Output the [X, Y] coordinate of the center of the cell containing the given text.  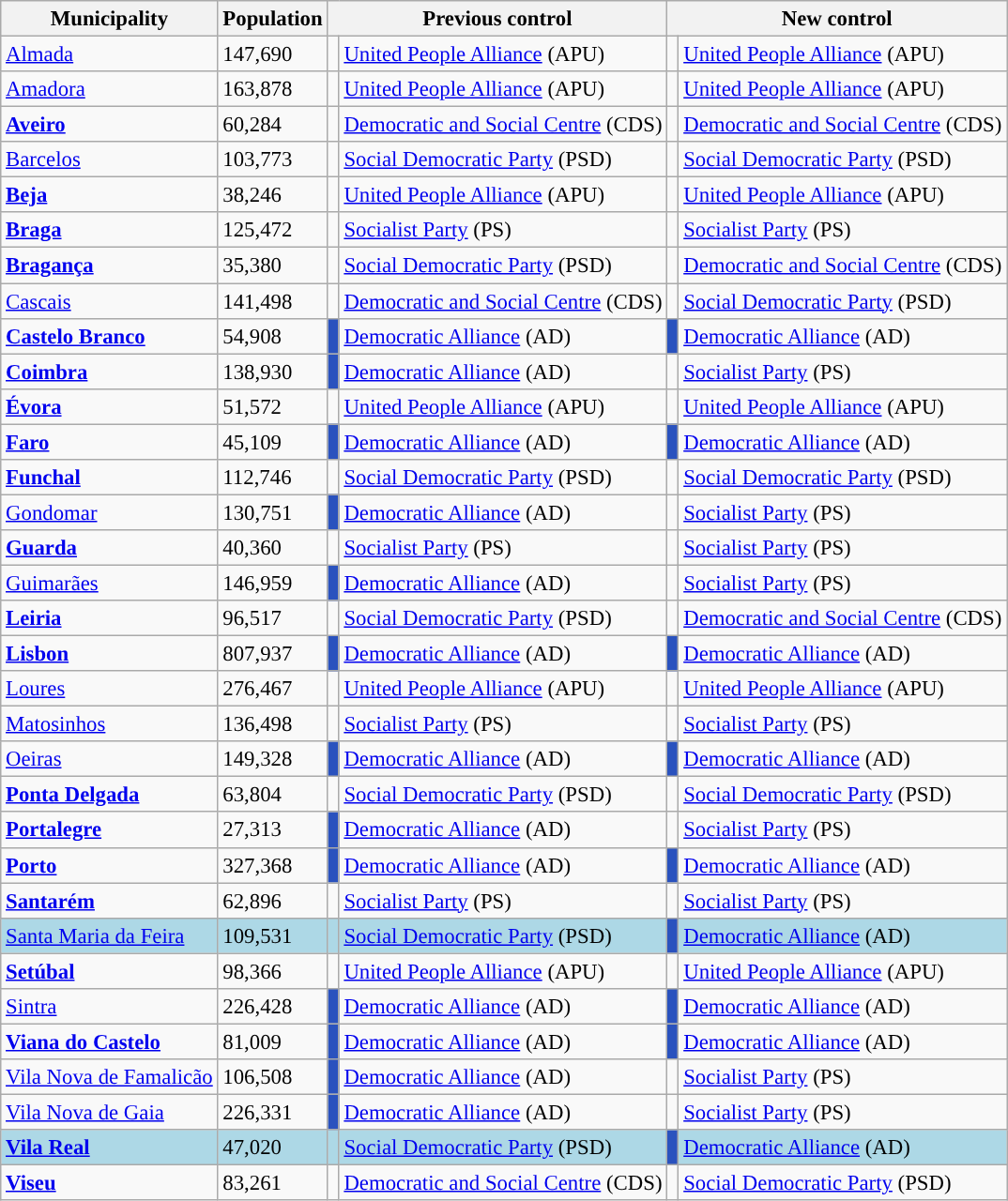
Castelo Branco [109, 336]
Guarda [109, 548]
106,508 [272, 1077]
45,109 [272, 442]
63,804 [272, 795]
Viana do Castelo [109, 1041]
Santarém [109, 901]
Setúbal [109, 971]
98,366 [272, 971]
New control [837, 19]
Population [272, 19]
Santa Maria da Feira [109, 935]
Funchal [109, 478]
81,009 [272, 1041]
Oeiras [109, 759]
Sintra [109, 1007]
147,690 [272, 54]
226,428 [272, 1007]
Viseu [109, 1183]
138,930 [272, 372]
Coimbra [109, 372]
Amadora [109, 89]
130,751 [272, 512]
Guimarães [109, 583]
Matosinhos [109, 724]
62,896 [272, 901]
Leiria [109, 618]
Faro [109, 442]
276,467 [272, 689]
Porto [109, 865]
Loures [109, 689]
Portalegre [109, 830]
146,959 [272, 583]
38,246 [272, 195]
51,572 [272, 406]
163,878 [272, 89]
103,773 [272, 160]
Bragança [109, 266]
Municipality [109, 19]
Vila Real [109, 1148]
83,261 [272, 1183]
47,020 [272, 1148]
40,360 [272, 548]
Aveiro [109, 125]
Braga [109, 230]
Beja [109, 195]
226,331 [272, 1112]
149,328 [272, 759]
Vila Nova de Famalicão [109, 1077]
109,531 [272, 935]
Vila Nova de Gaia [109, 1112]
Cascais [109, 301]
Ponta Delgada [109, 795]
Lisbon [109, 654]
Évora [109, 406]
Almada [109, 54]
112,746 [272, 478]
Previous control [497, 19]
327,368 [272, 865]
96,517 [272, 618]
Gondomar [109, 512]
27,313 [272, 830]
141,498 [272, 301]
54,908 [272, 336]
807,937 [272, 654]
35,380 [272, 266]
Barcelos [109, 160]
60,284 [272, 125]
125,472 [272, 230]
136,498 [272, 724]
